Identify which cell holds the provided text, then report its [X, Y] central coordinate. 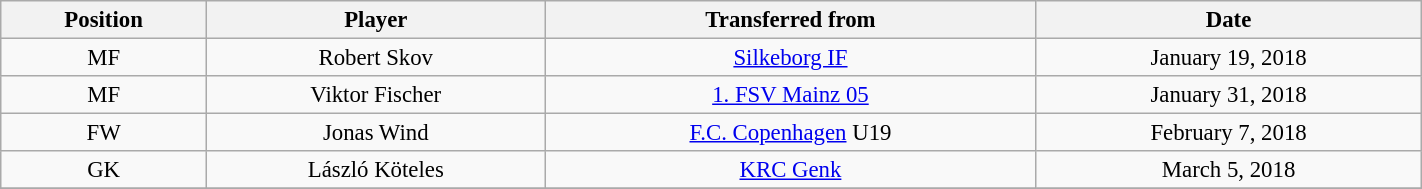
KRC Genk [790, 170]
Silkeborg IF [790, 58]
February 7, 2018 [1228, 133]
F.C. Copenhagen U19 [790, 133]
Transferred from [790, 20]
January 31, 2018 [1228, 95]
FW [104, 133]
Date [1228, 20]
Player [376, 20]
Position [104, 20]
GK [104, 170]
Robert Skov [376, 58]
1. FSV Mainz 05 [790, 95]
January 19, 2018 [1228, 58]
March 5, 2018 [1228, 170]
Viktor Fischer [376, 95]
Jonas Wind [376, 133]
László Köteles [376, 170]
